Search for the cell housing the specified text and yield its [X, Y] center coordinate. 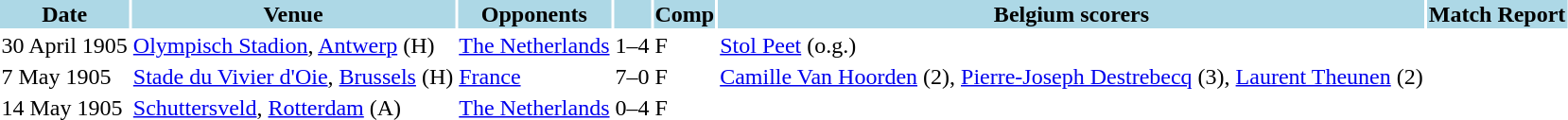
7–0 [632, 77]
30 April 1905 [64, 45]
1–4 [632, 45]
Stol Peet (o.g.) [1072, 45]
Belgium scorers [1072, 14]
Venue [293, 14]
7 May 1905 [64, 77]
The Netherlands [534, 45]
France [534, 77]
Camille Van Hoorden (2), Pierre-Joseph Destrebecq (3), Laurent Theunen (2) [1072, 77]
Comp [685, 14]
Stade du Vivier d'Oie, Brussels (H) [293, 77]
Olympisch Stadion, Antwerp (H) [293, 45]
Match Report [1497, 14]
Opponents [534, 14]
Date [64, 14]
